Provide the (x, y) coordinate of the cell's center where the given text is located.  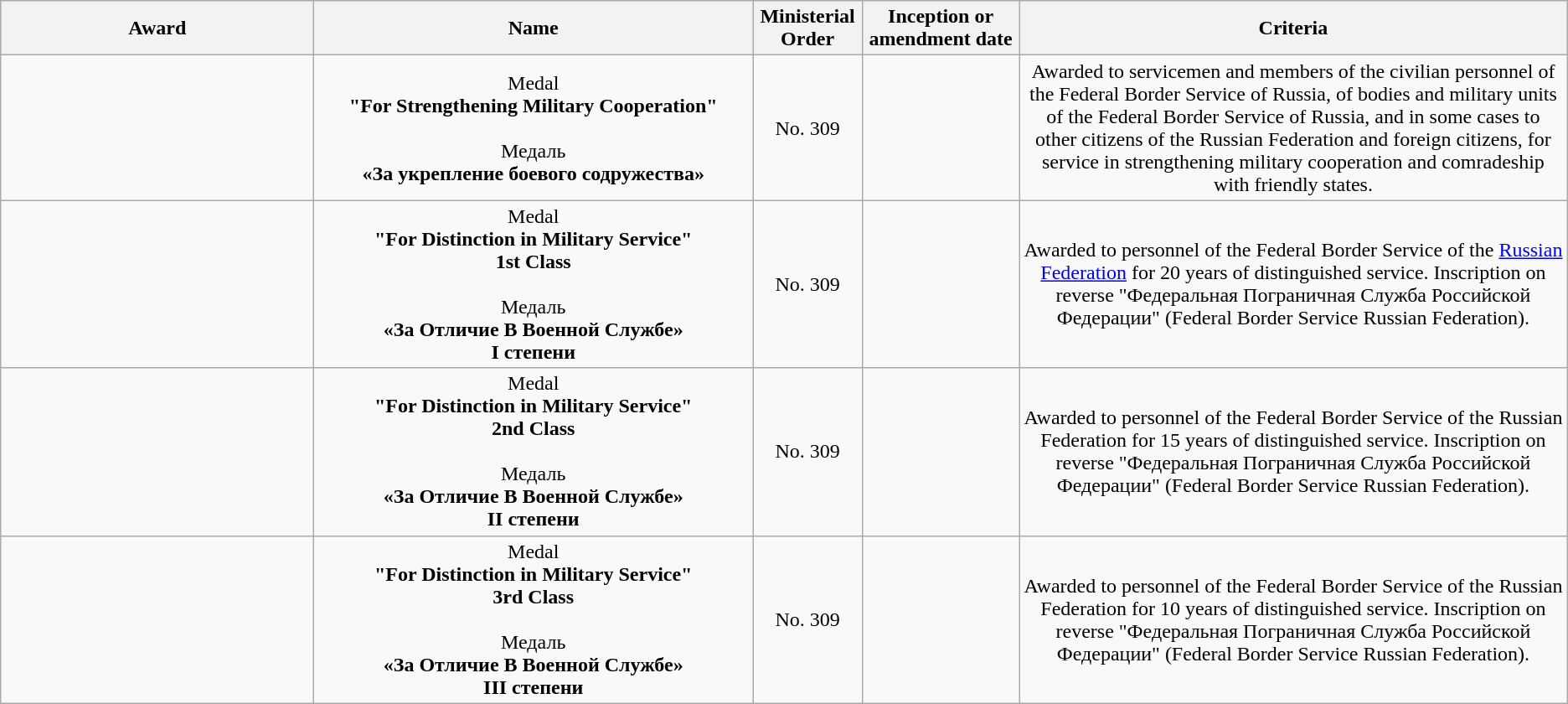
Name (534, 28)
Medal"For Strengthening Military Cooperation"Медаль«За укрепление боевого содружества» (534, 127)
Criteria (1293, 28)
Medal"For Distinction in Military Service"3rd ClassМедаль«За Отличие В Военной Службе»III степени (534, 619)
Award (157, 28)
Ministerial Order (807, 28)
Inception or amendment date (941, 28)
Medal"For Distinction in Military Service"2nd ClassМедаль«За Отличие В Военной Службе»II степени (534, 452)
Medal"For Distinction in Military Service"1st ClassМедаль«За Отличие В Военной Службе»I степени (534, 284)
